For the text-containing cell, return its midpoint in [x, y] coordinate format. 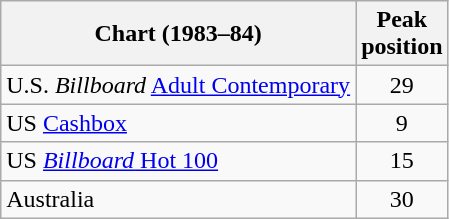
US Billboard Hot 100 [178, 161]
Peakposition [402, 34]
US Cashbox [178, 123]
Australia [178, 199]
U.S. Billboard Adult Contemporary [178, 85]
9 [402, 123]
30 [402, 199]
29 [402, 85]
Chart (1983–84) [178, 34]
15 [402, 161]
